Extract the [x, y] coordinate from the center of the cell holding the provided text.  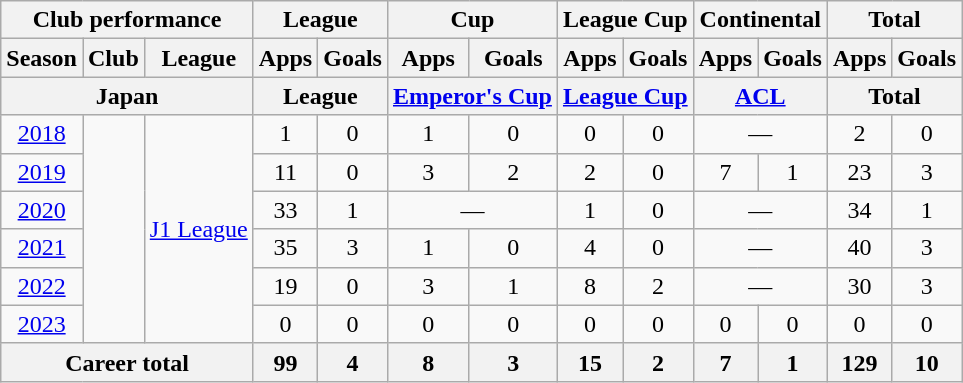
Continental [760, 20]
Career total [128, 362]
J1 League [198, 229]
Club performance [128, 20]
34 [859, 210]
10 [927, 362]
Japan [128, 96]
11 [285, 172]
2023 [42, 324]
2019 [42, 172]
Emperor's Cup [472, 96]
40 [859, 248]
2018 [42, 134]
15 [590, 362]
Cup [472, 20]
Club [113, 58]
2021 [42, 248]
23 [859, 172]
99 [285, 362]
35 [285, 248]
33 [285, 210]
ACL [760, 96]
129 [859, 362]
30 [859, 286]
2020 [42, 210]
2022 [42, 286]
Season [42, 58]
19 [285, 286]
